From the cell containing the given text, extract its center point as (x, y) coordinate. 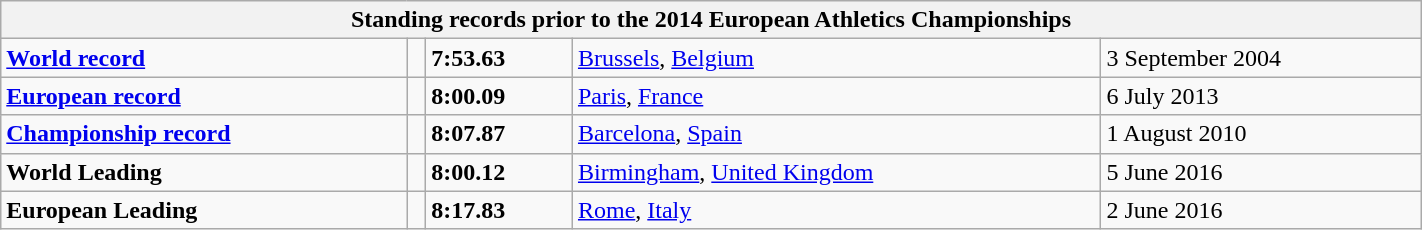
Brussels, Belgium (836, 58)
1 August 2010 (1261, 134)
Birmingham, United Kingdom (836, 172)
8:00.12 (500, 172)
Barcelona, Spain (836, 134)
Paris, France (836, 96)
6 July 2013 (1261, 96)
2 June 2016 (1261, 210)
7:53.63 (500, 58)
Standing records prior to the 2014 European Athletics Championships (711, 20)
European Leading (204, 210)
8:07.87 (500, 134)
European record (204, 96)
8:17.83 (500, 210)
Championship record (204, 134)
Rome, Italy (836, 210)
3 September 2004 (1261, 58)
8:00.09 (500, 96)
World record (204, 58)
5 June 2016 (1261, 172)
World Leading (204, 172)
